Return (x, y) of the center of cell containing provided text 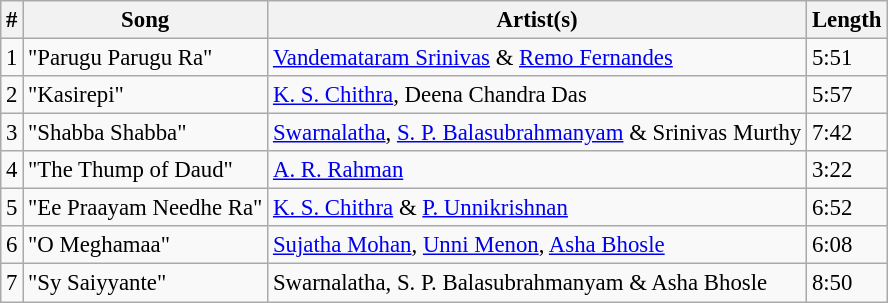
Artist(s) (538, 20)
6:08 (847, 245)
7:42 (847, 133)
6:52 (847, 208)
K. S. Chithra & P. Unnikrishnan (538, 208)
"Parugu Parugu Ra" (146, 58)
5:57 (847, 95)
"The Thump of Daud" (146, 170)
Song (146, 20)
Vandemataram Srinivas & Remo Fernandes (538, 58)
"Sy Saiyyante" (146, 283)
"Ee Praayam Needhe Ra" (146, 208)
# (12, 20)
"Shabba Shabba" (146, 133)
K. S. Chithra, Deena Chandra Das (538, 95)
5 (12, 208)
Swarnalatha, S. P. Balasubrahmanyam & Asha Bhosle (538, 283)
6 (12, 245)
Length (847, 20)
3:22 (847, 170)
Swarnalatha, S. P. Balasubrahmanyam & Srinivas Murthy (538, 133)
5:51 (847, 58)
1 (12, 58)
3 (12, 133)
A. R. Rahman (538, 170)
Sujatha Mohan, Unni Menon, Asha Bhosle (538, 245)
2 (12, 95)
"Kasirepi" (146, 95)
7 (12, 283)
"O Meghamaa" (146, 245)
4 (12, 170)
8:50 (847, 283)
